Search for the cell housing the specified text and yield its [X, Y] center coordinate. 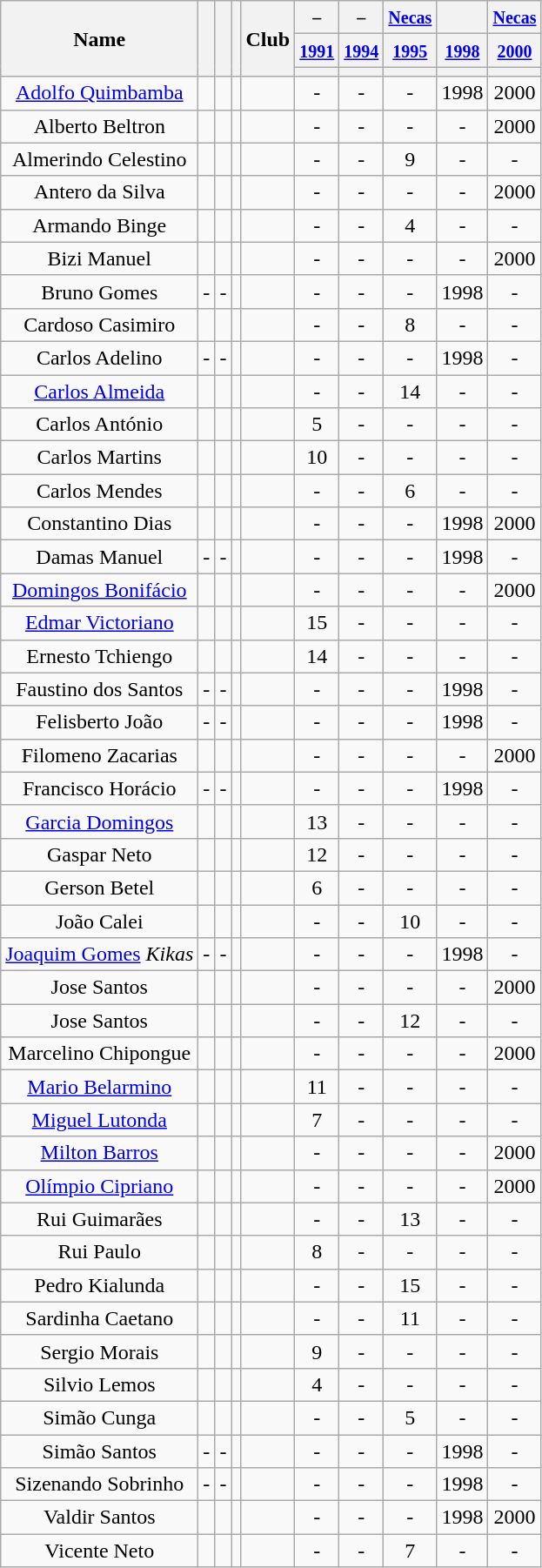
Cardoso Casimiro [99, 325]
Almerindo Celestino [99, 159]
Silvio Lemos [99, 1384]
Alberto Beltron [99, 126]
Sergio Morais [99, 1351]
Mario Belarmino [99, 1087]
Gerson Betel [99, 888]
Miguel Lutonda [99, 1120]
Rui Guimarães [99, 1219]
Sizenando Sobrinho [99, 1484]
Vicente Neto [99, 1551]
Valdir Santos [99, 1518]
Milton Barros [99, 1153]
Domingos Bonifácio [99, 590]
Pedro Kialunda [99, 1285]
Rui Paulo [99, 1252]
Edmar Victoriano [99, 623]
Marcelino Chipongue [99, 1054]
Filomeno Zacarias [99, 755]
1991 [317, 50]
Name [99, 38]
Club [268, 38]
Faustino dos Santos [99, 689]
Armando Binge [99, 225]
Ernesto Tchiengo [99, 656]
Bizi Manuel [99, 258]
1994 [362, 50]
Carlos Mendes [99, 491]
Joaquim Gomes Kikas [99, 955]
João Calei [99, 921]
Carlos Adelino [99, 358]
Simão Santos [99, 1451]
Adolfo Quimbamba [99, 93]
Carlos Martins [99, 458]
Antero da Silva [99, 192]
Olímpio Cipriano [99, 1186]
1995 [411, 50]
Carlos Almeida [99, 391]
Bruno Gomes [99, 291]
Constantino Dias [99, 524]
Sardinha Caetano [99, 1318]
Damas Manuel [99, 557]
Felisberto João [99, 722]
Francisco Horácio [99, 788]
Carlos António [99, 425]
Gaspar Neto [99, 854]
Simão Cunga [99, 1417]
Garcia Domingos [99, 821]
